Extract the [X, Y] coordinate from the center of the cell holding the provided text.  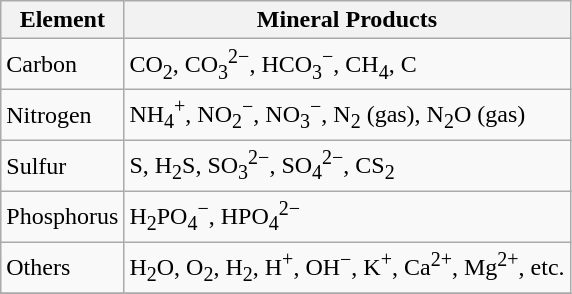
Nitrogen [62, 116]
Sulfur [62, 166]
NH4+, NO2−, NO3−, N2 (gas), N2O (gas) [347, 116]
Others [62, 268]
CO2, CO32−, HCO3−, CH4, C [347, 64]
Phosphorus [62, 216]
Mineral Products [347, 20]
Carbon [62, 64]
H2O, O2, H2, H+, OH−, K+, Ca2+, Mg2+, etc. [347, 268]
H2PO4−, HPO42− [347, 216]
Element [62, 20]
S, H2S, SO32−, SO42−, CS2 [347, 166]
